Extract the (x, y) coordinate from the center of the cell holding the provided text.  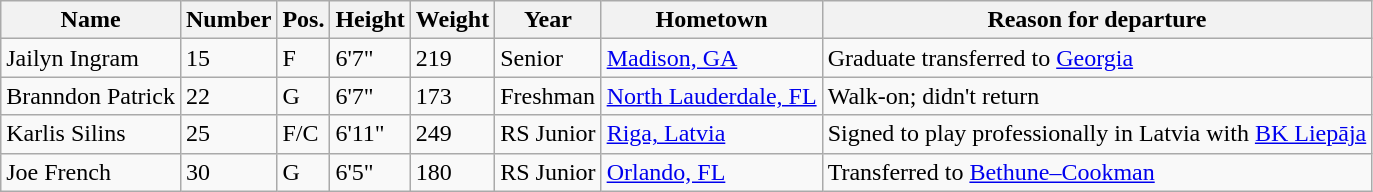
Number (228, 20)
Reason for departure (1097, 20)
22 (228, 96)
Height (370, 20)
Graduate transferred to Georgia (1097, 58)
6'5" (370, 172)
Pos. (304, 20)
6'11" (370, 134)
Madison, GA (712, 58)
180 (452, 172)
F (304, 58)
F/C (304, 134)
Walk-on; didn't return (1097, 96)
Freshman (548, 96)
North Lauderdale, FL (712, 96)
219 (452, 58)
Hometown (712, 20)
Orlando, FL (712, 172)
249 (452, 134)
Riga, Latvia (712, 134)
173 (452, 96)
25 (228, 134)
Transferred to Bethune–Cookman (1097, 172)
Weight (452, 20)
Jailyn Ingram (91, 58)
Name (91, 20)
15 (228, 58)
30 (228, 172)
Karlis Silins (91, 134)
Signed to play professionally in Latvia with BK Liepāja (1097, 134)
Senior (548, 58)
Branndon Patrick (91, 96)
Joe French (91, 172)
Year (548, 20)
